Locate the cell with the specified text and output its [x, y] center coordinate. 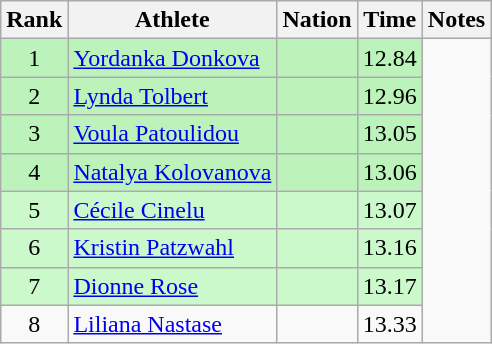
Kristin Patzwahl [172, 248]
13.06 [390, 172]
8 [34, 324]
5 [34, 210]
13.07 [390, 210]
6 [34, 248]
Liliana Nastase [172, 324]
1 [34, 58]
Lynda Tolbert [172, 96]
13.16 [390, 248]
Time [390, 20]
12.96 [390, 96]
12.84 [390, 58]
Notes [456, 20]
Nation [317, 20]
Voula Patoulidou [172, 134]
Yordanka Donkova [172, 58]
Dionne Rose [172, 286]
2 [34, 96]
13.17 [390, 286]
4 [34, 172]
7 [34, 286]
Cécile Cinelu [172, 210]
13.05 [390, 134]
Athlete [172, 20]
Natalya Kolovanova [172, 172]
Rank [34, 20]
3 [34, 134]
13.33 [390, 324]
